Find where the given text appears and provide that cell's center as (X, Y) coordinate. 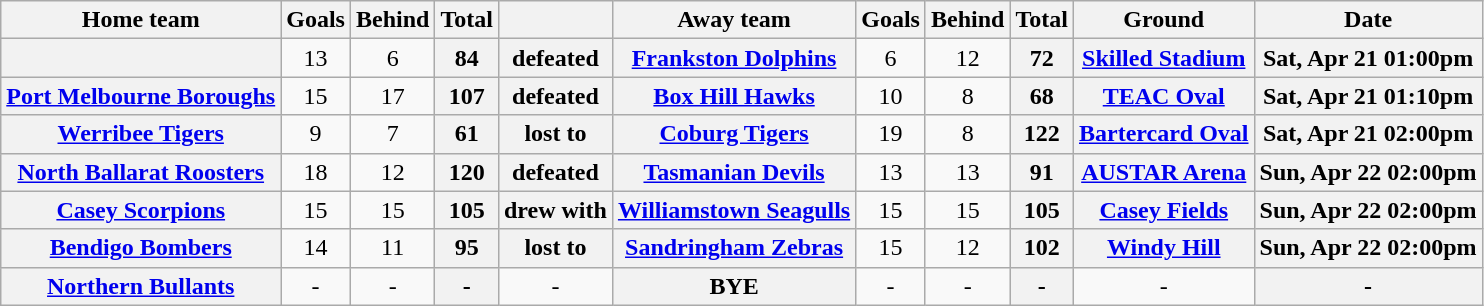
61 (467, 134)
BYE (734, 286)
North Ballarat Roosters (141, 172)
84 (467, 58)
11 (392, 248)
AUSTAR Arena (1164, 172)
19 (891, 134)
Sandringham Zebras (734, 248)
Away team (734, 20)
Bendigo Bombers (141, 248)
Box Hill Hawks (734, 96)
18 (316, 172)
Tasmanian Devils (734, 172)
Sat, Apr 21 02:00pm (1368, 134)
Williamstown Seagulls (734, 210)
122 (1042, 134)
107 (467, 96)
Coburg Tigers (734, 134)
Casey Scorpions (141, 210)
Skilled Stadium (1164, 58)
Northern Bullants (141, 286)
Casey Fields (1164, 210)
120 (467, 172)
Werribee Tigers (141, 134)
17 (392, 96)
14 (316, 248)
9 (316, 134)
Port Melbourne Boroughs (141, 96)
Sat, Apr 21 01:10pm (1368, 96)
10 (891, 96)
Bartercard Oval (1164, 134)
Home team (141, 20)
Sat, Apr 21 01:00pm (1368, 58)
Frankston Dolphins (734, 58)
95 (467, 248)
91 (1042, 172)
Windy Hill (1164, 248)
drew with (555, 210)
Date (1368, 20)
7 (392, 134)
102 (1042, 248)
TEAC Oval (1164, 96)
Ground (1164, 20)
72 (1042, 58)
68 (1042, 96)
